Find where the given text appears and provide that cell's center as [x, y] coordinate. 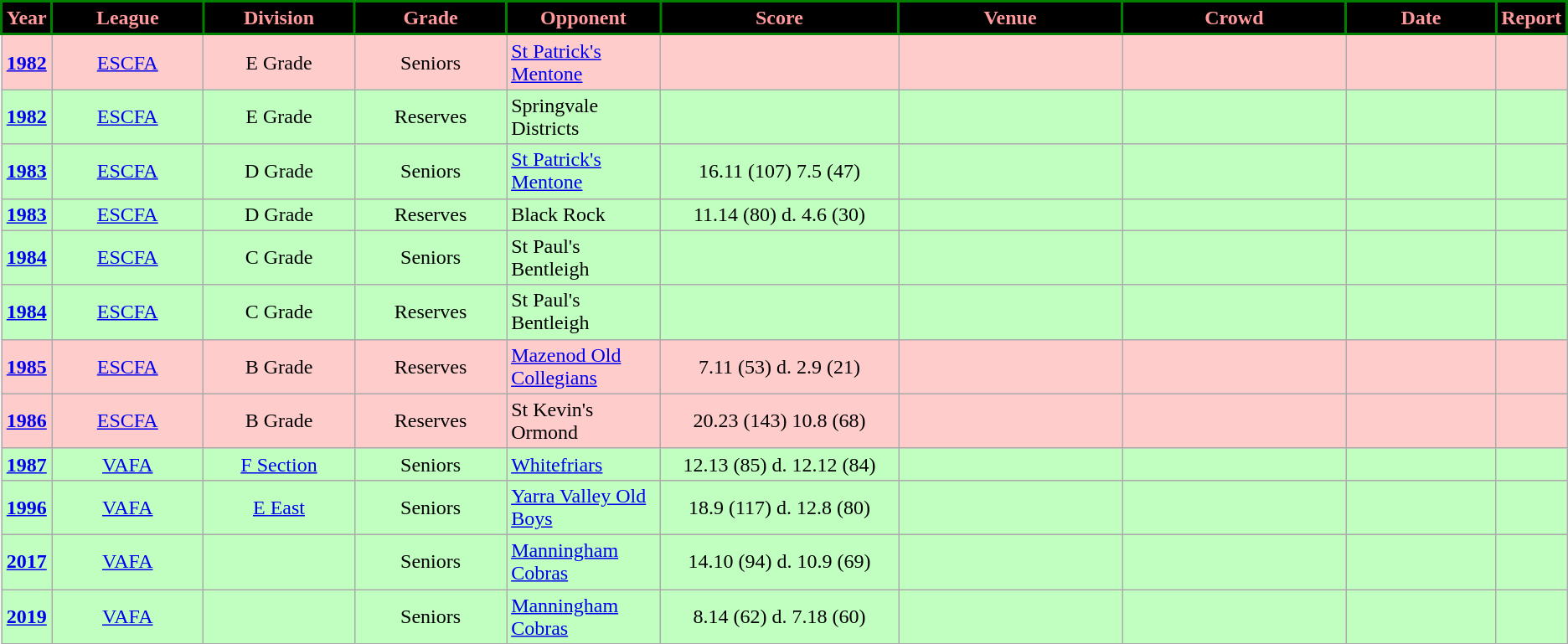
League [127, 18]
20.23 (143) 10.8 (68) [779, 420]
12.13 (85) d. 12.12 (84) [779, 464]
St Kevin's Ormond [584, 420]
14.10 (94) d. 10.9 (69) [779, 561]
1996 [27, 507]
2019 [27, 616]
Venue [1010, 18]
Year [27, 18]
Whitefriars [584, 464]
7.11 (53) d. 2.9 (21) [779, 367]
Mazenod Old Collegians [584, 367]
Date [1421, 18]
E East [278, 507]
Grade [431, 18]
Report [1531, 18]
F Section [278, 464]
Crowd [1235, 18]
8.14 (62) d. 7.18 (60) [779, 616]
1987 [27, 464]
1985 [27, 367]
2017 [27, 561]
16.11 (107) 7.5 (47) [779, 171]
Yarra Valley Old Boys [584, 507]
18.9 (117) d. 12.8 (80) [779, 507]
Opponent [584, 18]
11.14 (80) d. 4.6 (30) [779, 214]
Score [779, 18]
1986 [27, 420]
Division [278, 18]
Springvale Districts [584, 117]
Black Rock [584, 214]
